Determine the [x, y] coordinate at the center of the cell enclosing the given text.  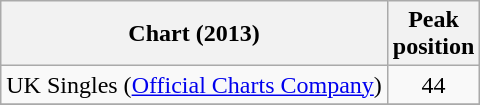
Peakposition [433, 34]
44 [433, 85]
UK Singles (Official Charts Company) [194, 85]
Chart (2013) [194, 34]
